Find where the given text appears and provide that cell's center as (x, y) coordinate. 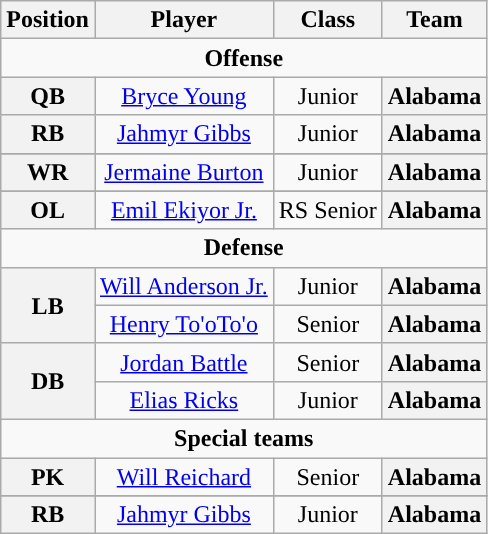
Elias Ricks (184, 400)
Player (184, 20)
LB (48, 305)
Henry To'oTo'o (184, 324)
Class (328, 20)
Jermaine Burton (184, 172)
PK (48, 477)
QB (48, 96)
DB (48, 381)
Will Reichard (184, 477)
Team (434, 20)
Defense (244, 248)
OL (48, 210)
Bryce Young (184, 96)
Offense (244, 58)
Special teams (244, 438)
RS Senior (328, 210)
Position (48, 20)
Emil Ekiyor Jr. (184, 210)
Will Anderson Jr. (184, 286)
Jordan Battle (184, 362)
WR (48, 172)
